Capture the cell that displays the provided text and extract its (X, Y) central coordinate. 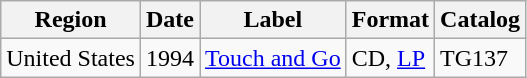
CD, LP (390, 58)
Touch and Go (274, 58)
1994 (170, 58)
United States (71, 58)
Catalog (480, 20)
Region (71, 20)
Date (170, 20)
Label (274, 20)
Format (390, 20)
TG137 (480, 58)
